Return the (x, y) coordinate for the center point of the cell that contains the specified text.  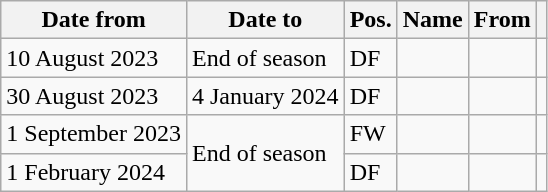
From (502, 20)
Name (432, 20)
FW (370, 134)
30 August 2023 (94, 96)
Date from (94, 20)
1 February 2024 (94, 172)
4 January 2024 (265, 96)
Pos. (370, 20)
10 August 2023 (94, 58)
Date to (265, 20)
1 September 2023 (94, 134)
